Output the (x, y) coordinate of the center of the cell containing the given text.  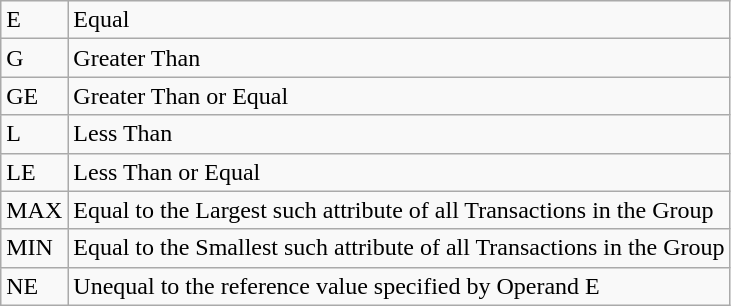
Equal to the Largest such attribute of all Transactions in the Group (399, 210)
MAX (34, 210)
LE (34, 172)
Equal to the Smallest such attribute of all Transactions in the Group (399, 248)
Equal (399, 20)
Greater Than (399, 58)
L (34, 134)
G (34, 58)
MIN (34, 248)
E (34, 20)
NE (34, 286)
Less Than (399, 134)
GE (34, 96)
Less Than or Equal (399, 172)
Greater Than or Equal (399, 96)
Unequal to the reference value specified by Operand E (399, 286)
